Extract the [x, y] coordinate from the center of the cell holding the provided text.  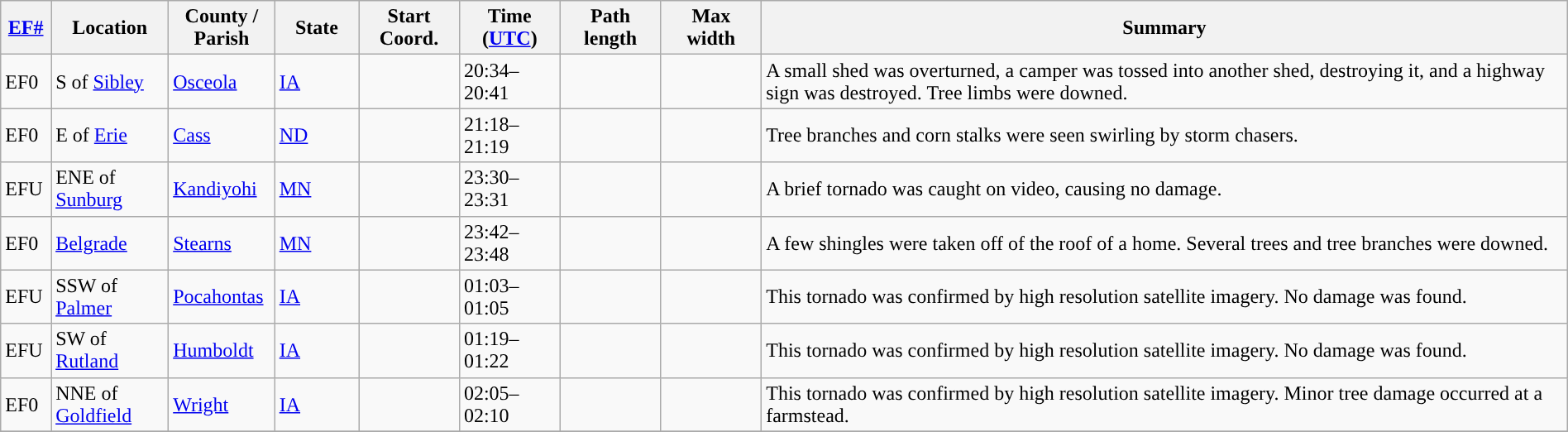
EF# [26, 28]
20:34–20:41 [509, 81]
Start Coord. [409, 28]
01:03–01:05 [509, 296]
SSW of Palmer [110, 296]
Belgrade [110, 243]
State [316, 28]
Time (UTC) [509, 28]
Location [110, 28]
Cass [222, 136]
Max width [711, 28]
County / Parish [222, 28]
Path length [610, 28]
Humboldt [222, 351]
23:42–23:48 [509, 243]
02:05–02:10 [509, 404]
S of Sibley [110, 81]
A brief tornado was caught on video, causing no damage. [1164, 189]
SW of Rutland [110, 351]
23:30–23:31 [509, 189]
A small shed was overturned, a camper was tossed into another shed, destroying it, and a highway sign was destroyed. Tree limbs were downed. [1164, 81]
ND [316, 136]
01:19–01:22 [509, 351]
Kandiyohi [222, 189]
ENE of Sunburg [110, 189]
Stearns [222, 243]
Tree branches and corn stalks were seen swirling by storm chasers. [1164, 136]
NNE of Goldfield [110, 404]
21:18–21:19 [509, 136]
A few shingles were taken off of the roof of a home. Several trees and tree branches were downed. [1164, 243]
E of Erie [110, 136]
Wright [222, 404]
This tornado was confirmed by high resolution satellite imagery. Minor tree damage occurred at a farmstead. [1164, 404]
Osceola [222, 81]
Pocahontas [222, 296]
Summary [1164, 28]
